Capture the cell that displays the provided text and extract its (x, y) central coordinate. 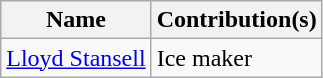
Name (76, 20)
Ice maker (236, 58)
Contribution(s) (236, 20)
Lloyd Stansell (76, 58)
